Output the [x, y] coordinate of the center of the cell containing the given text.  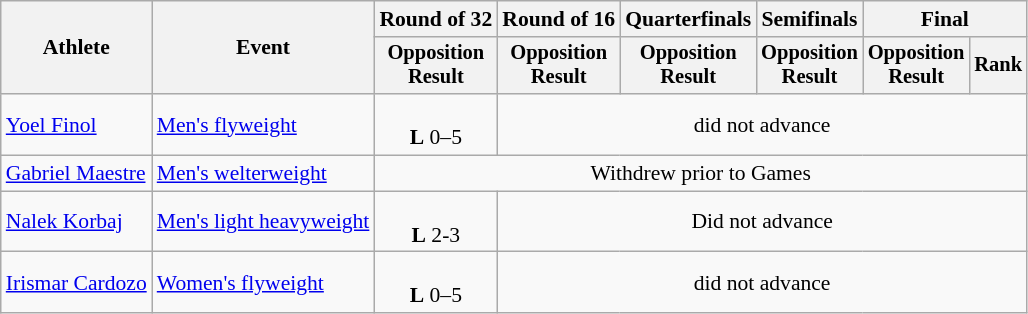
Gabriel Maestre [76, 174]
Final [945, 19]
Irismar Cardozo [76, 282]
Quarterfinals [688, 19]
L 2-3 [436, 222]
Round of 32 [436, 19]
Men's light heavyweight [264, 222]
Did not advance [762, 222]
Rank [998, 66]
Withdrew prior to Games [700, 174]
Semifinals [810, 19]
Event [264, 48]
Yoel Finol [76, 124]
Nalek Korbaj [76, 222]
Round of 16 [558, 19]
Men's flyweight [264, 124]
Men's welterweight [264, 174]
Women's flyweight [264, 282]
Athlete [76, 48]
